Provide the (X, Y) coordinate of the cell's center where the given text is located.  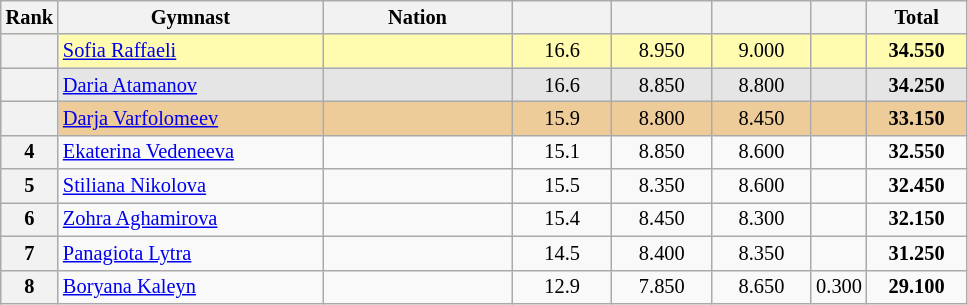
6 (30, 219)
8 (30, 287)
4 (30, 152)
15.1 (562, 152)
31.250 (917, 253)
Darja Varfolomeev (190, 118)
0.300 (839, 287)
32.450 (917, 186)
33.150 (917, 118)
8.950 (662, 51)
Rank (30, 17)
14.5 (562, 253)
8.650 (762, 287)
Ekaterina Vedeneeva (190, 152)
5 (30, 186)
15.4 (562, 219)
Boryana Kaleyn (190, 287)
34.250 (917, 85)
Nation (418, 17)
Zohra Aghamirova (190, 219)
Total (917, 17)
32.550 (917, 152)
34.550 (917, 51)
29.100 (917, 287)
7.850 (662, 287)
9.000 (762, 51)
15.5 (562, 186)
12.9 (562, 287)
Panagiota Lytra (190, 253)
8.300 (762, 219)
15.9 (562, 118)
8.400 (662, 253)
Daria Atamanov (190, 85)
Gymnast (190, 17)
7 (30, 253)
Stiliana Nikolova (190, 186)
Sofia Raffaeli (190, 51)
32.150 (917, 219)
